Scan for the cell matching the given text and deliver its [X, Y] coordinate at center. 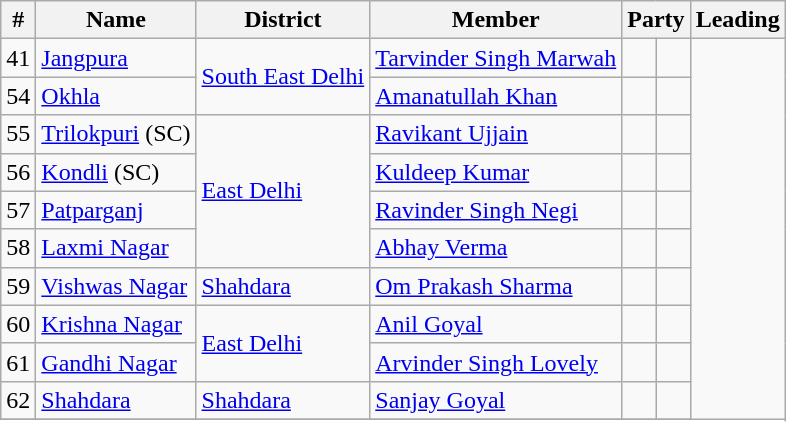
Name [116, 20]
South East Delhi [283, 77]
41 [18, 58]
57 [18, 210]
Member [496, 20]
Party [656, 20]
Anil Goyal [496, 324]
Krishna Nagar [116, 324]
54 [18, 96]
Om Prakash Sharma [496, 286]
Ravinder Singh Negi [496, 210]
Gandhi Nagar [116, 362]
Kuldeep Kumar [496, 172]
District [283, 20]
Vishwas Nagar [116, 286]
61 [18, 362]
Tarvinder Singh Marwah [496, 58]
Okhla [116, 96]
Amanatullah Khan [496, 96]
55 [18, 134]
56 [18, 172]
# [18, 20]
58 [18, 248]
Jangpura [116, 58]
Arvinder Singh Lovely [496, 362]
Ravikant Ujjain [496, 134]
Abhay Verma [496, 248]
59 [18, 286]
Laxmi Nagar [116, 248]
60 [18, 324]
62 [18, 400]
Sanjay Goyal [496, 400]
Leading [738, 20]
Patparganj [116, 210]
Kondli (SC) [116, 172]
Trilokpuri (SC) [116, 134]
